Return [X, Y] of the center of cell containing provided text 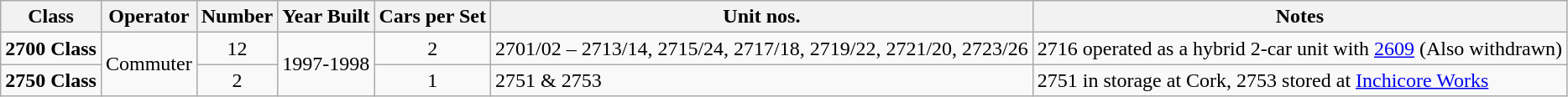
Number [237, 17]
1997-1998 [326, 64]
Unit nos. [762, 17]
2751 in storage at Cork, 2753 stored at Inchicore Works [1299, 80]
Cars per Set [433, 17]
1 [433, 80]
Operator [149, 17]
Class [51, 17]
Year Built [326, 17]
2716 operated as a hybrid 2-car unit with 2609 (Also withdrawn) [1299, 48]
2701/02 – 2713/14, 2715/24, 2717/18, 2719/22, 2721/20, 2723/26 [762, 48]
2751 & 2753 [762, 80]
12 [237, 48]
Commuter [149, 64]
Notes [1299, 17]
2700 Class [51, 48]
2750 Class [51, 80]
